Capture the cell that displays the provided text and extract its [x, y] central coordinate. 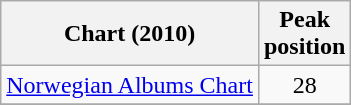
Chart (2010) [130, 34]
28 [304, 85]
Peakposition [304, 34]
Norwegian Albums Chart [130, 85]
